Pinpoint the cell where the given text exists, returning its [X, Y] midpoint coordinate. 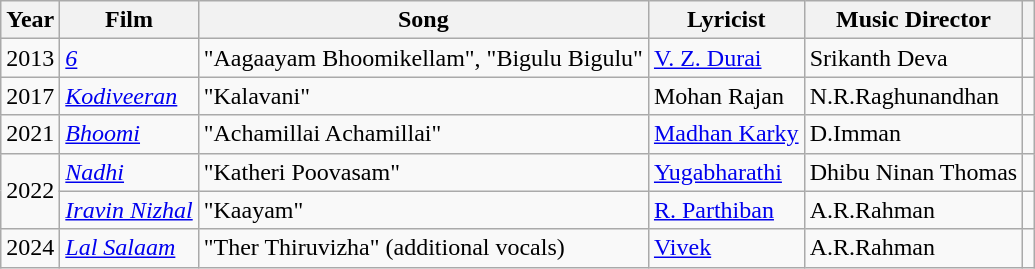
Film [129, 20]
Kodiveeran [129, 96]
"Kalavani" [423, 96]
D.Imman [914, 134]
6 [129, 58]
Lyricist [726, 20]
Vivek [726, 248]
"Katheri Poovasam" [423, 172]
2021 [30, 134]
"Achamillai Achamillai" [423, 134]
"Kaayam" [423, 210]
Bhoomi [129, 134]
Mohan Rajan [726, 96]
Nadhi [129, 172]
V. Z. Durai [726, 58]
Music Director [914, 20]
Srikanth Deva [914, 58]
Year [30, 20]
2013 [30, 58]
"Ther Thiruvizha" (additional vocals) [423, 248]
2024 [30, 248]
Iravin Nizhal [129, 210]
N.R.Raghunandhan [914, 96]
Dhibu Ninan Thomas [914, 172]
Song [423, 20]
2017 [30, 96]
R. Parthiban [726, 210]
"Aagaayam Bhoomikellam", "Bigulu Bigulu" [423, 58]
2022 [30, 191]
Yugabharathi [726, 172]
Madhan Karky [726, 134]
Lal Salaam [129, 248]
